For the text-containing cell, return its midpoint in (X, Y) coordinate format. 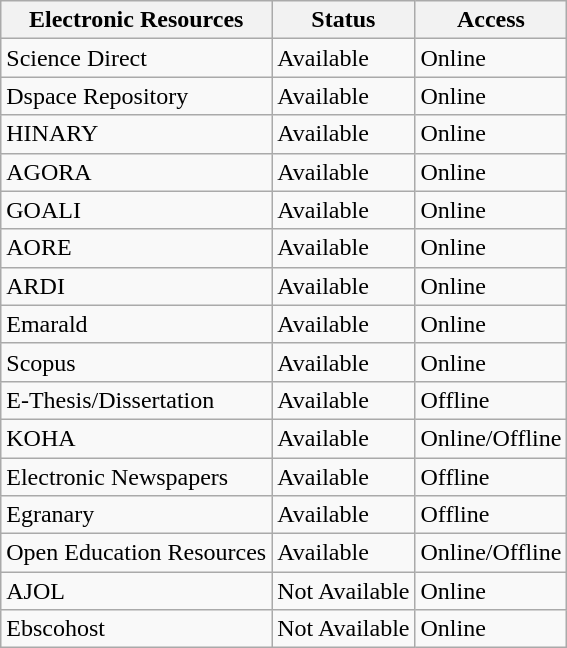
Emarald (136, 324)
GOALI (136, 210)
Egranary (136, 515)
Electronic Resources (136, 20)
AGORA (136, 172)
KOHA (136, 438)
Scopus (136, 362)
HINARY (136, 134)
Dspace Repository (136, 96)
E-Thesis/Dissertation (136, 400)
Electronic Newspapers (136, 477)
Science Direct (136, 58)
Open Education Resources (136, 553)
Access (491, 20)
Status (344, 20)
AJOL (136, 591)
Ebscohost (136, 629)
AORE (136, 248)
ARDI (136, 286)
